Determine the (x, y) coordinate at the center of the cell enclosing the given text.  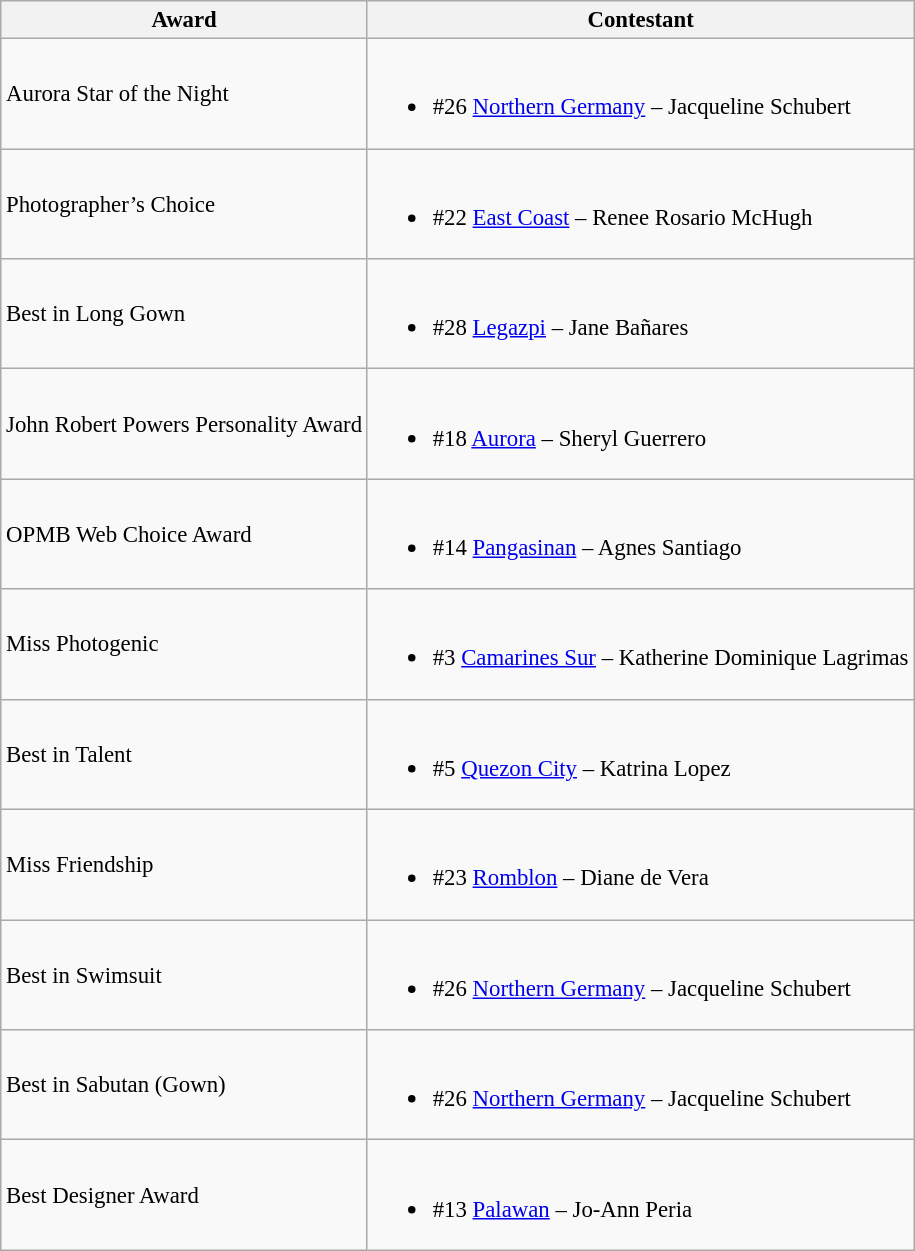
Best in Long Gown (184, 314)
#5 Quezon City – Katrina Lopez (640, 754)
Best in Swimsuit (184, 975)
Contestant (640, 20)
Aurora Star of the Night (184, 94)
Photographer’s Choice (184, 204)
#3 Camarines Sur – Katherine Dominique Lagrimas (640, 644)
#14 Pangasinan – Agnes Santiago (640, 534)
Miss Photogenic (184, 644)
#18 Aurora – Sheryl Guerrero (640, 424)
Miss Friendship (184, 865)
Award (184, 20)
Best in Sabutan (Gown) (184, 1085)
OPMB Web Choice Award (184, 534)
#13 Palawan – Jo-Ann Peria (640, 1195)
Best in Talent (184, 754)
John Robert Powers Personality Award (184, 424)
#23 Romblon – Diane de Vera (640, 865)
Best Designer Award (184, 1195)
#28 Legazpi – Jane Bañares (640, 314)
#22 East Coast – Renee Rosario McHugh (640, 204)
